Search for the cell housing the specified text and yield its (x, y) center coordinate. 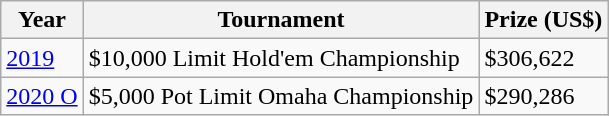
$306,622 (544, 58)
Tournament (281, 20)
Year (42, 20)
2020 O (42, 96)
Prize (US$) (544, 20)
$290,286 (544, 96)
$5,000 Pot Limit Omaha Championship (281, 96)
2019 (42, 58)
$10,000 Limit Hold'em Championship (281, 58)
